Locate the cell with the specified text and output its [X, Y] center coordinate. 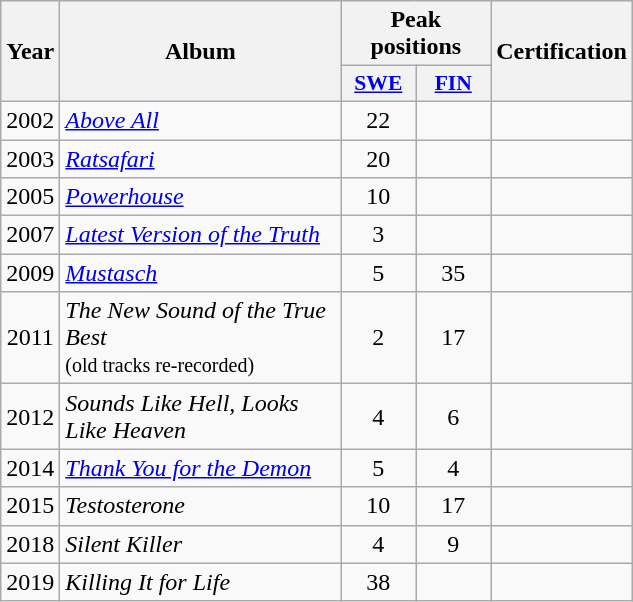
Certification [562, 52]
2005 [30, 197]
Ratsafari [200, 159]
6 [454, 416]
2019 [30, 582]
9 [454, 544]
Sounds Like Hell, Looks Like Heaven [200, 416]
Album [200, 52]
Killing It for Life [200, 582]
38 [378, 582]
2011 [30, 338]
2012 [30, 416]
Above All [200, 120]
2007 [30, 235]
22 [378, 120]
2 [378, 338]
The New Sound of the True Best (old tracks re-recorded) [200, 338]
FIN [454, 84]
Mustasch [200, 273]
Testosterone [200, 506]
2009 [30, 273]
Latest Version of the Truth [200, 235]
Peak positions [416, 34]
2002 [30, 120]
2015 [30, 506]
Thank You for the Demon [200, 468]
2003 [30, 159]
Silent Killer [200, 544]
3 [378, 235]
35 [454, 273]
20 [378, 159]
2018 [30, 544]
2014 [30, 468]
Powerhouse [200, 197]
SWE [378, 84]
Year [30, 52]
